Scan for the cell matching the given text and deliver its [X, Y] coordinate at center. 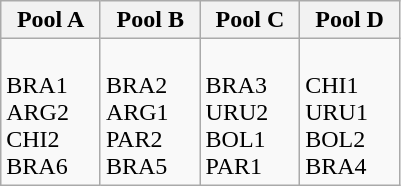
BRA2 ARG1 PAR2 BRA5 [150, 112]
Pool B [150, 20]
BRA3 URU2 BOL1 PAR1 [250, 112]
Pool A [51, 20]
BRA1 ARG2 CHI2 BRA6 [51, 112]
Pool C [250, 20]
Pool D [350, 20]
CHI1 URU1 BOL2 BRA4 [350, 112]
